Locate the cell with the specified text and output its (X, Y) center coordinate. 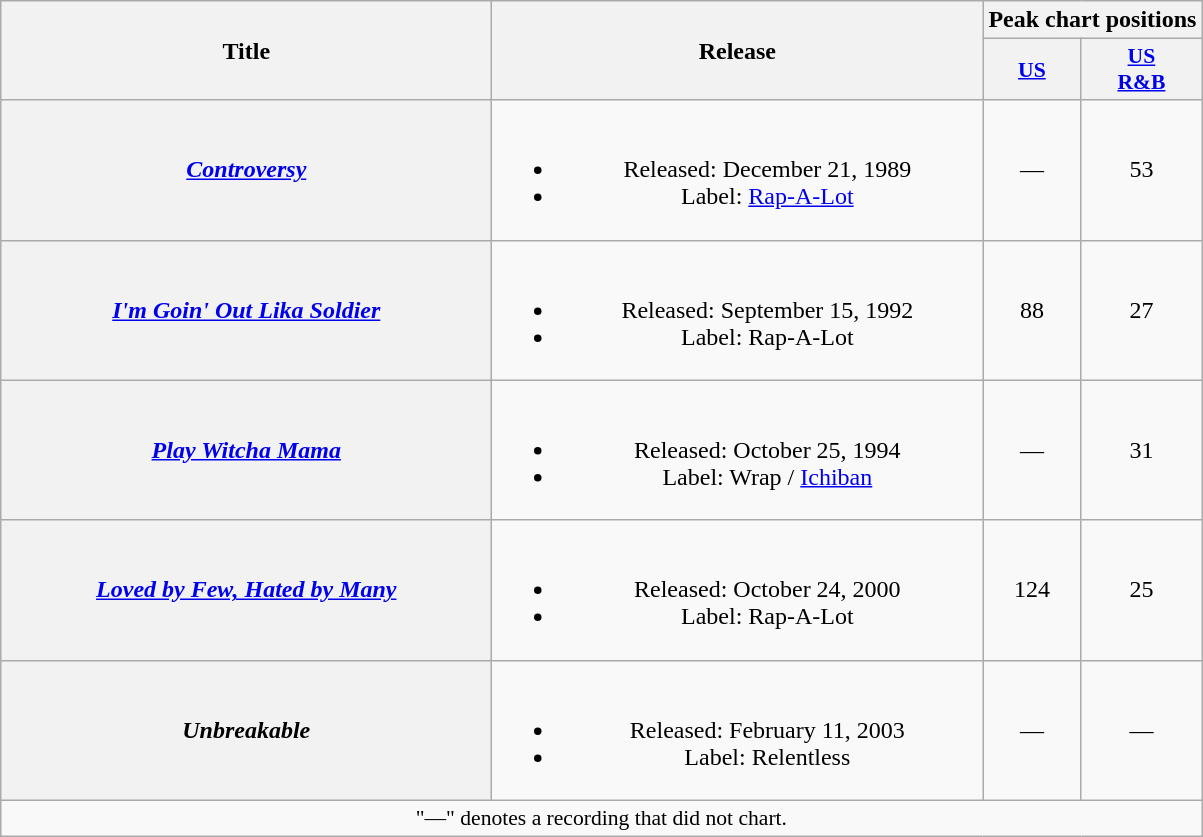
53 (1142, 170)
Released: October 25, 1994Label: Wrap / Ichiban (738, 450)
Title (246, 50)
Released: September 15, 1992Label: Rap-A-Lot (738, 310)
USR&B (1142, 70)
Controversy (246, 170)
Released: October 24, 2000Label: Rap-A-Lot (738, 590)
Play Witcha Mama (246, 450)
Released: December 21, 1989Label: Rap-A-Lot (738, 170)
I'm Goin' Out Lika Soldier (246, 310)
124 (1032, 590)
27 (1142, 310)
Peak chart positions (1092, 20)
88 (1032, 310)
Loved by Few, Hated by Many (246, 590)
Released: February 11, 2003Label: Relentless (738, 730)
31 (1142, 450)
"—" denotes a recording that did not chart. (602, 818)
US (1032, 70)
Unbreakable (246, 730)
Release (738, 50)
25 (1142, 590)
